Scan for the cell matching the given text and deliver its (x, y) coordinate at center. 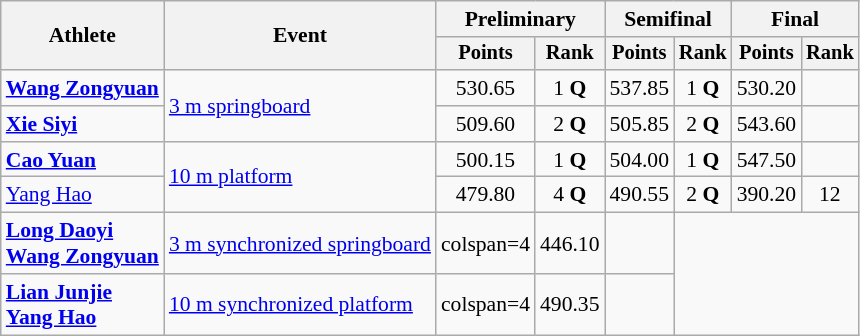
530.20 (766, 88)
446.10 (570, 244)
3 m springboard (300, 106)
479.80 (486, 195)
4 Q (570, 195)
Semifinal (668, 19)
530.65 (486, 88)
12 (830, 195)
505.85 (638, 124)
Xie Siyi (82, 124)
3 m synchronized springboard (300, 244)
490.35 (570, 304)
Athlete (82, 36)
543.60 (766, 124)
Yang Hao (82, 195)
Final (796, 19)
Long DaoyiWang Zongyuan (82, 244)
Wang Zongyuan (82, 88)
10 m synchronized platform (300, 304)
537.85 (638, 88)
Cao Yuan (82, 160)
Preliminary (520, 19)
10 m platform (300, 178)
500.15 (486, 160)
509.60 (486, 124)
490.55 (638, 195)
390.20 (766, 195)
Event (300, 36)
547.50 (766, 160)
Lian JunjieYang Hao (82, 304)
504.00 (638, 160)
